Search for the cell housing the specified text and yield its (X, Y) center coordinate. 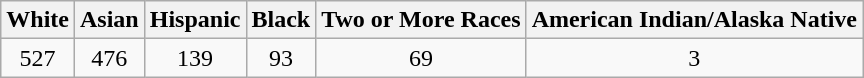
139 (195, 58)
White (38, 20)
69 (421, 58)
476 (109, 58)
93 (281, 58)
Hispanic (195, 20)
Black (281, 20)
American Indian/Alaska Native (694, 20)
Two or More Races (421, 20)
527 (38, 58)
Asian (109, 20)
3 (694, 58)
